Locate the cell with the specified text and output its (X, Y) center coordinate. 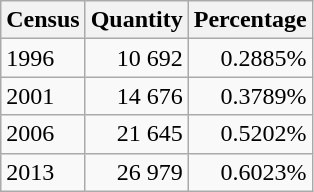
Census (43, 20)
0.2885% (250, 58)
Percentage (250, 20)
26 979 (136, 172)
2013 (43, 172)
2006 (43, 134)
10 692 (136, 58)
1996 (43, 58)
0.5202% (250, 134)
0.3789% (250, 96)
0.6023% (250, 172)
Quantity (136, 20)
2001 (43, 96)
14 676 (136, 96)
21 645 (136, 134)
